Provide the (x, y) coordinate of the cell's center where the given text is located.  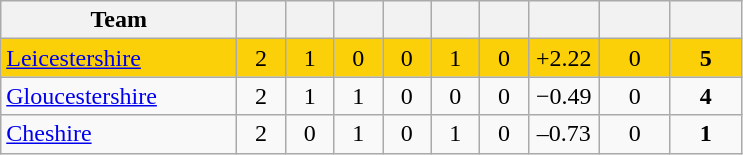
+2.22 (564, 58)
4 (706, 96)
Team (119, 20)
–0.73 (564, 134)
Cheshire (119, 134)
Leicestershire (119, 58)
5 (706, 58)
Gloucestershire (119, 96)
−0.49 (564, 96)
